Detect which cell encompasses the target text, then output its [x, y] center coordinate. 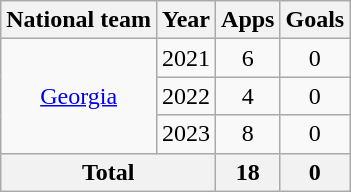
Georgia [79, 96]
4 [248, 96]
Goals [315, 20]
Year [186, 20]
18 [248, 172]
6 [248, 58]
Total [108, 172]
2021 [186, 58]
National team [79, 20]
8 [248, 134]
2023 [186, 134]
Apps [248, 20]
2022 [186, 96]
